Find where the given text appears and provide that cell's center as [X, Y] coordinate. 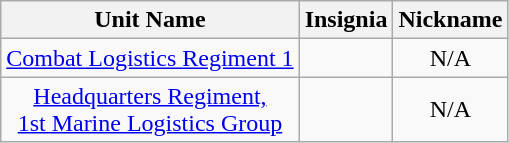
Combat Logistics Regiment 1 [150, 58]
Nickname [450, 20]
Unit Name [150, 20]
Headquarters Regiment, 1st Marine Logistics Group [150, 110]
Insignia [346, 20]
